Extract the (X, Y) coordinate from the center of the cell holding the provided text.  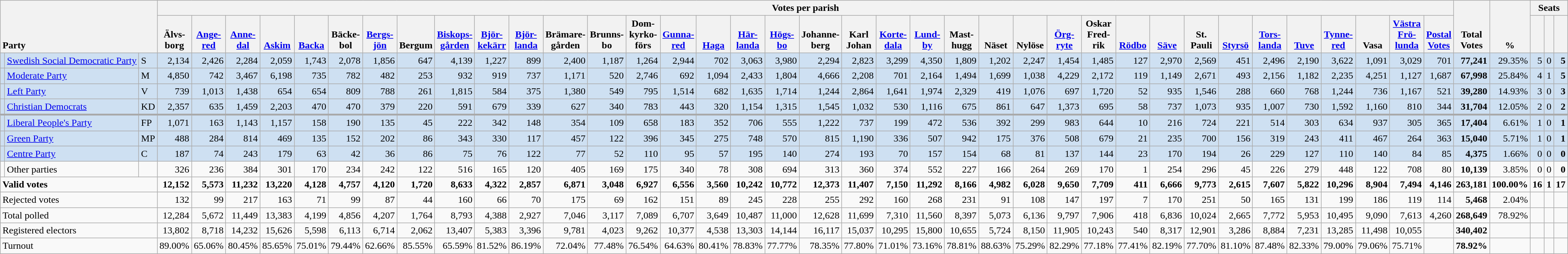
228 (782, 200)
7,709 (1098, 184)
11,000 (782, 215)
Left Party (72, 91)
1,438 (243, 91)
1,635 (747, 91)
1,157 (277, 123)
226 (1270, 169)
10,243 (1098, 231)
57 (714, 154)
2,665 (1235, 215)
8,397 (962, 215)
1,454 (1065, 60)
Postal Votes (1439, 34)
405 (565, 169)
Liberal People's Party (72, 123)
706 (747, 123)
78.83% (747, 246)
16 (1537, 184)
Bergs- jön (380, 34)
11,407 (858, 184)
7,772 (1270, 215)
467 (1372, 138)
469 (277, 138)
742 (209, 76)
1,160 (1372, 107)
10,296 (1338, 184)
2,078 (345, 60)
724 (1202, 123)
809 (345, 91)
10,242 (747, 184)
697 (1065, 91)
1,116 (927, 107)
301 (277, 169)
84 (1407, 154)
1,091 (1372, 60)
162 (643, 200)
75.01% (312, 246)
7,150 (893, 184)
144 (1098, 154)
2,164 (927, 76)
95 (679, 154)
229 (1270, 154)
11,498 (1372, 231)
190 (345, 123)
152 (345, 138)
3,299 (893, 60)
384 (243, 169)
75 (455, 154)
1,514 (679, 91)
4,850 (175, 76)
694 (782, 169)
114 (1439, 200)
303 (1304, 123)
6,707 (679, 215)
Lund- by (927, 34)
221 (1235, 123)
12,628 (821, 215)
2,615 (1235, 184)
320 (714, 107)
Green Party (72, 138)
253 (416, 76)
1,171 (565, 76)
71 (312, 200)
120 (526, 169)
81.10% (1235, 246)
1,494 (962, 76)
82.19% (1167, 246)
137 (1065, 154)
521 (1439, 91)
Brämare- gården (565, 34)
1,546 (1202, 91)
4,666 (821, 76)
932 (455, 76)
231 (962, 200)
8,166 (962, 184)
9,262 (643, 231)
77.80% (858, 246)
2,190 (1304, 60)
3,560 (714, 184)
336 (893, 138)
72.04% (565, 246)
11,292 (927, 184)
26 (1235, 154)
9,797 (1065, 215)
3,467 (243, 76)
195 (747, 154)
220 (416, 107)
702 (714, 60)
344 (1439, 107)
15,040 (1471, 138)
308 (747, 169)
11,699 (858, 215)
169 (606, 169)
782 (345, 76)
768 (1304, 91)
488 (175, 138)
919 (492, 76)
Tors- landa (1270, 34)
2,864 (858, 91)
263,181 (1471, 184)
234 (345, 169)
363 (1439, 138)
Björ- kekärr (492, 34)
279 (1304, 169)
482 (380, 76)
1,094 (714, 76)
2,156 (1270, 76)
2,426 (209, 60)
S (148, 60)
11,560 (927, 215)
9,090 (1372, 215)
268,649 (1471, 215)
Total polled (79, 215)
Registered electors (79, 231)
Rejected votes (79, 200)
154 (962, 154)
65.59% (455, 246)
Turnout (79, 246)
Centre Party (72, 154)
6,136 (1030, 215)
77.18% (1098, 246)
73.16% (927, 246)
1,264 (643, 60)
158 (312, 123)
3,622 (1338, 60)
79.00% (1338, 246)
1,167 (1407, 91)
235 (1167, 138)
Brunns- bo (606, 34)
1,007 (1270, 107)
6,198 (277, 76)
6,028 (1030, 184)
695 (1098, 107)
261 (416, 91)
5,953 (1304, 215)
5,672 (209, 215)
FP (148, 123)
V (148, 91)
75.71% (1407, 246)
319 (1270, 138)
108 (1030, 200)
Här- landa (747, 34)
2,329 (962, 91)
1,013 (209, 91)
77 (565, 154)
Other parties (72, 169)
3,649 (714, 215)
3,286 (1235, 231)
7,046 (565, 215)
937 (1372, 123)
7,310 (893, 215)
Haga (714, 34)
735 (312, 76)
157 (927, 154)
12,152 (175, 184)
700 (1202, 138)
254 (1167, 169)
4,388 (492, 215)
78 (714, 169)
13,285 (1338, 231)
748 (747, 138)
10,487 (747, 215)
Biskops- gården (455, 34)
2,496 (1270, 60)
MP (148, 138)
14.93% (1510, 91)
326 (175, 169)
2,062 (416, 231)
10,024 (1202, 215)
658 (643, 123)
29.35% (1510, 60)
299 (1030, 123)
1,545 (821, 107)
4,146 (1439, 184)
Ange- red (209, 34)
6,836 (1167, 215)
17 (1561, 184)
10,772 (782, 184)
Party (79, 27)
8,884 (1270, 231)
1,038 (1030, 76)
516 (455, 169)
89 (714, 200)
Björ- landa (526, 34)
82.29% (1065, 246)
540 (1133, 231)
87.48% (1270, 246)
365 (1439, 123)
69 (606, 200)
Votes per parish (805, 8)
4,538 (714, 231)
1,154 (747, 107)
186 (1372, 200)
899 (526, 60)
1,373 (1065, 107)
9,773 (1202, 184)
23 (1133, 154)
1,815 (455, 91)
12.05% (1510, 107)
17,404 (1471, 123)
2,294 (821, 60)
288 (1235, 91)
644 (1098, 123)
5,822 (1304, 184)
2,247 (1030, 60)
268 (927, 200)
Backa (312, 34)
77,241 (1471, 60)
1,143 (243, 123)
179 (277, 154)
354 (565, 123)
Älvs- borg (175, 34)
2,944 (679, 60)
3,029 (1407, 60)
5,468 (1471, 200)
68 (996, 154)
132 (175, 200)
86.19% (526, 246)
1,202 (996, 60)
Moderate Party (72, 76)
50 (1235, 200)
4,322 (492, 184)
14,232 (243, 231)
8,718 (209, 231)
4,260 (1439, 215)
2,357 (175, 107)
100.00% (1510, 184)
79.06% (1372, 246)
5,073 (996, 215)
% (1510, 27)
4,856 (345, 215)
187 (175, 154)
Bäcke- bol (345, 34)
660 (1270, 91)
942 (962, 138)
1,714 (782, 91)
1,974 (927, 91)
627 (565, 107)
15,800 (927, 231)
44 (416, 200)
1,699 (996, 76)
14,144 (782, 231)
7,494 (1407, 184)
Seats (1549, 8)
472 (927, 123)
Askim (277, 34)
5,724 (996, 231)
16,117 (821, 231)
Örg- ryte (1065, 34)
5,598 (312, 231)
4,375 (1471, 154)
635 (209, 107)
7,613 (1407, 215)
227 (962, 169)
Swedish Social Democratic Party (72, 60)
St. Pauli (1202, 34)
13,407 (455, 231)
795 (643, 91)
2,433 (747, 76)
536 (962, 123)
5,573 (209, 184)
147 (1065, 200)
Anne- dal (243, 34)
4,251 (1372, 76)
36 (380, 154)
Näset (996, 34)
80 (1439, 169)
708 (1407, 169)
2,235 (1338, 76)
216 (1167, 123)
4,757 (345, 184)
2,208 (858, 76)
6,714 (380, 231)
11,232 (243, 184)
11,905 (1065, 231)
4,207 (380, 215)
1.66% (1510, 154)
66 (492, 200)
530 (893, 107)
Johanne- berg (821, 34)
783 (643, 107)
2,927 (526, 215)
74 (209, 154)
81 (1030, 154)
1,592 (1338, 107)
1,149 (1167, 76)
62.66% (380, 246)
549 (606, 91)
2,671 (1202, 76)
7 (1133, 200)
1,804 (782, 76)
255 (821, 200)
1,856 (380, 60)
584 (492, 91)
Karl Johan (858, 34)
9,781 (565, 231)
330 (492, 138)
Högs- bo (782, 34)
1,190 (858, 138)
148 (526, 123)
Total Votes (1471, 27)
2,746 (643, 76)
343 (455, 138)
6,113 (345, 231)
634 (1338, 123)
508 (1065, 138)
379 (380, 107)
1,187 (606, 60)
10,055 (1407, 231)
419 (996, 91)
Västra Frö- lunda (1407, 34)
194 (1202, 154)
4 (1537, 76)
Mast- hugg (962, 34)
861 (996, 107)
77.70% (1202, 246)
7,607 (1270, 184)
591 (455, 107)
339 (526, 107)
1,459 (243, 107)
1,809 (962, 60)
1,182 (1304, 76)
79.44% (345, 246)
1,380 (565, 91)
360 (858, 169)
6,666 (1167, 184)
788 (380, 91)
4,199 (312, 215)
12,284 (175, 215)
3.85% (1510, 169)
814 (243, 138)
7,089 (643, 215)
109 (606, 123)
983 (1065, 123)
Vasa (1372, 34)
9,650 (1065, 184)
Oskar Fred- rik (1098, 34)
1,127 (1407, 76)
21 (1133, 138)
1,485 (1098, 60)
675 (962, 107)
5.71% (1510, 138)
117 (526, 138)
89.00% (175, 246)
4,128 (312, 184)
87 (380, 200)
8,633 (455, 184)
313 (821, 169)
Valid votes (79, 184)
374 (893, 169)
10,377 (679, 231)
156 (1235, 138)
31,704 (1471, 107)
1,687 (1439, 76)
457 (565, 138)
269 (1065, 169)
3,063 (747, 60)
193 (858, 154)
6,927 (643, 184)
6.61% (1510, 123)
13,303 (747, 231)
Korte- dala (893, 34)
10,495 (1338, 215)
8,317 (1167, 231)
2,400 (565, 60)
4,139 (455, 60)
91 (996, 200)
10,655 (962, 231)
375 (526, 91)
451 (1235, 60)
202 (380, 138)
736 (1372, 91)
75.29% (1030, 246)
7,906 (1098, 215)
3,396 (526, 231)
1,076 (1030, 91)
2,857 (526, 184)
39,280 (1471, 91)
5,383 (492, 231)
2.04% (1510, 200)
10,295 (893, 231)
10,139 (1471, 169)
520 (606, 76)
284 (209, 138)
80.41% (714, 246)
4,120 (380, 184)
810 (1407, 107)
2,970 (1167, 60)
81.52% (492, 246)
Säve (1167, 34)
345 (679, 138)
Dom- kyrko- förs (643, 34)
6,871 (565, 184)
M (148, 76)
C (148, 154)
13,220 (277, 184)
1,071 (175, 123)
392 (996, 123)
2,569 (1202, 60)
7,231 (1304, 231)
2,284 (243, 60)
13,802 (175, 231)
570 (782, 138)
448 (1338, 169)
63 (312, 154)
85.55% (416, 246)
4,229 (1065, 76)
183 (679, 123)
Tuve (1304, 34)
376 (1030, 138)
197 (1098, 200)
245 (747, 200)
80.45% (243, 246)
76.54% (643, 246)
78.35% (821, 246)
514 (1270, 123)
4,023 (606, 231)
236 (209, 169)
739 (175, 91)
15,626 (277, 231)
552 (927, 169)
85.65% (277, 246)
Rödbo (1133, 34)
8,793 (455, 215)
2,059 (277, 60)
2,823 (858, 60)
77.77% (782, 246)
77.48% (606, 246)
Bergum (416, 34)
2,172 (1098, 76)
12,901 (1202, 231)
15,037 (858, 231)
78.81% (962, 246)
242 (380, 169)
2,203 (277, 107)
2,134 (175, 60)
8,904 (1372, 184)
11,449 (243, 215)
1,073 (1202, 107)
217 (243, 200)
1,764 (416, 215)
1,315 (782, 107)
507 (927, 138)
555 (782, 123)
4,982 (996, 184)
3,117 (606, 215)
692 (679, 76)
1,032 (858, 107)
1,227 (492, 60)
Nylöse (1030, 34)
6,556 (679, 184)
1,222 (821, 123)
12,373 (821, 184)
274 (821, 154)
71.01% (893, 246)
251 (1202, 200)
58 (1133, 107)
443 (679, 107)
8,150 (1030, 231)
1,641 (893, 91)
88.63% (996, 246)
396 (643, 138)
166 (996, 169)
64.63% (679, 246)
305 (1407, 123)
131 (1304, 200)
Gunna- red (679, 34)
682 (714, 91)
730 (1304, 107)
1,743 (312, 60)
222 (455, 123)
815 (821, 138)
4,350 (927, 60)
Styrsö (1235, 34)
Tynne- red (1338, 34)
77.41% (1133, 246)
340,402 (1471, 231)
275 (714, 138)
Christian Democrats (72, 107)
3,980 (782, 60)
493 (1235, 76)
76 (492, 154)
151 (679, 200)
25.84% (1510, 76)
65.06% (209, 246)
42 (345, 154)
67,998 (1471, 76)
85 (1439, 154)
342 (492, 123)
418 (1133, 215)
13,383 (277, 215)
296 (1202, 169)
82.33% (1304, 246)
292 (858, 200)
3,048 (606, 184)
KD (148, 107)
10 (1133, 123)
352 (714, 123)
